Locate the cell with the specified text and output its [X, Y] center coordinate. 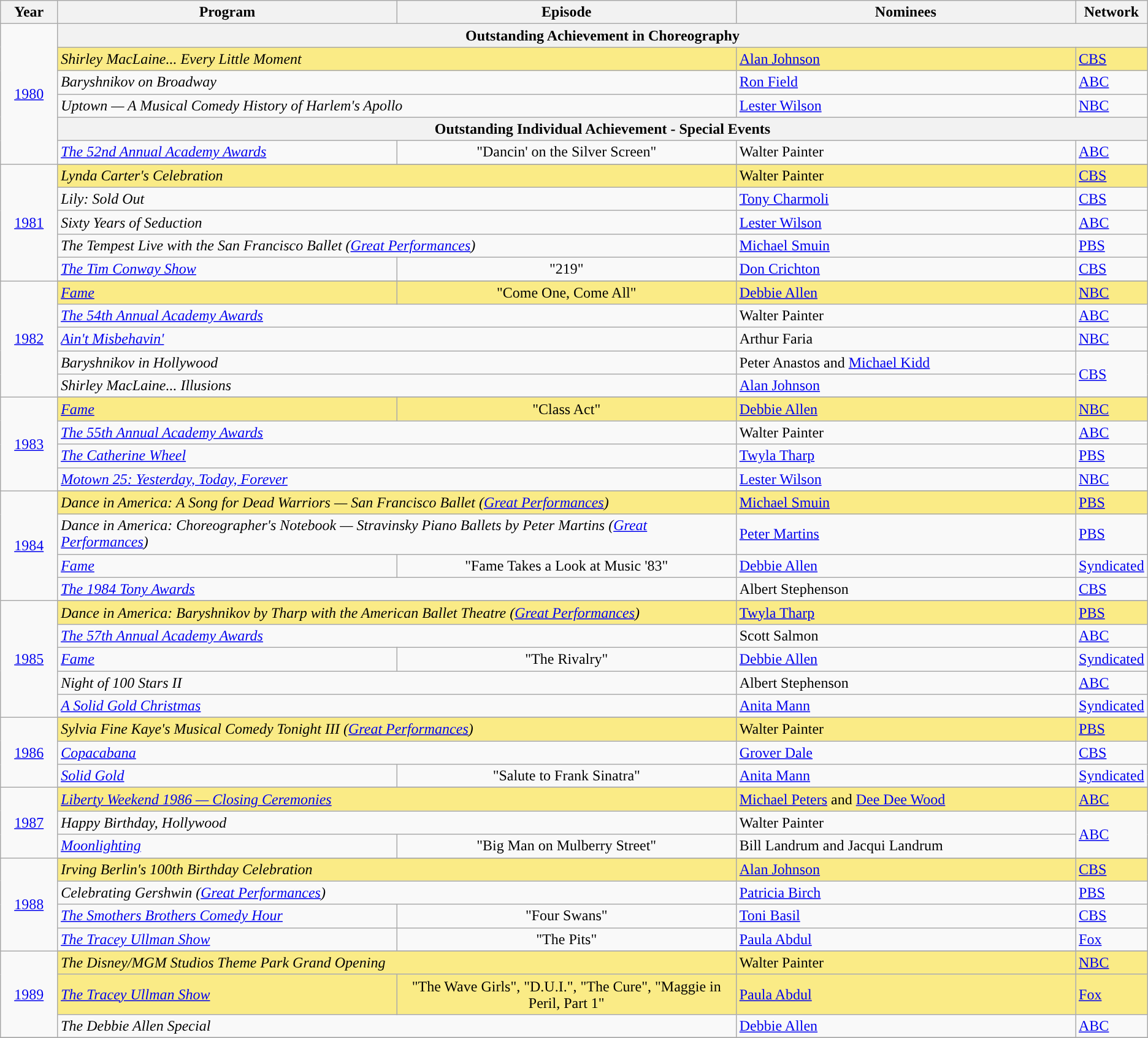
1982 [29, 339]
"Salute to Frank Sinatra" [567, 776]
Peter Anastos and Michael Kidd [905, 363]
A Solid Gold Christmas [397, 706]
Solid Gold [228, 776]
"Dancin' on the Silver Screen" [567, 152]
Michael Peters and Dee Dee Wood [905, 799]
1983 [29, 444]
1985 [29, 659]
The 57th Annual Academy Awards [397, 636]
"Big Man on Mulberry Street" [567, 846]
The Catherine Wheel [397, 456]
Sixty Years of Seduction [397, 222]
"Four Swans" [567, 916]
The 52nd Annual Academy Awards [228, 152]
Liberty Weekend 1986 — Closing Ceremonies [397, 799]
The Smothers Brothers Comedy Hour [228, 916]
Baryshnikov on Broadway [397, 82]
Arthur Faria [905, 339]
1988 [29, 904]
"Fame Takes a Look at Music '83" [567, 566]
Nominees [905, 12]
Scott Salmon [905, 636]
The Debbie Allen Special [397, 1026]
"The Rivalry" [567, 659]
Episode [567, 12]
Outstanding Individual Achievement - Special Events [603, 129]
Year [29, 12]
Bill Landrum and Jacqui Landrum [905, 846]
Outstanding Achievement in Choreography [603, 36]
Network [1112, 12]
Celebrating Gershwin (Great Performances) [397, 893]
Don Crichton [905, 269]
1980 [29, 94]
Tony Charmoli [905, 199]
1981 [29, 222]
"The Wave Girls", "D.U.I.", "The Cure", "Maggie in Peril, Part 1" [567, 994]
The 54th Annual Academy Awards [397, 316]
1987 [29, 823]
Dance in America: Choreographer's Notebook — Stravinsky Piano Ballets by Peter Martins (Great Performances) [397, 534]
"219" [567, 269]
Motown 25: Yesterday, Today, Forever [397, 479]
Shirley MacLaine... Every Little Moment [397, 59]
Dance in America: A Song for Dead Warriors — San Francisco Ballet (Great Performances) [397, 502]
Happy Birthday, Hollywood [397, 823]
Dance in America: Baryshnikov by Tharp with the American Ballet Theatre (Great Performances) [397, 612]
"Come One, Come All" [567, 293]
Baryshnikov in Hollywood [397, 363]
The 1984 Tony Awards [397, 589]
"Class Act" [567, 409]
Ron Field [905, 82]
1989 [29, 994]
Peter Martins [905, 534]
Copacabana [397, 753]
Uptown — A Musical Comedy History of Harlem's Apollo [397, 106]
Lily: Sold Out [397, 199]
Moonlighting [228, 846]
Program [228, 12]
Patricia Birch [905, 893]
Night of 100 Stars II [397, 683]
The Disney/MGM Studios Theme Park Grand Opening [397, 963]
1986 [29, 753]
1984 [29, 546]
The Tim Conway Show [228, 269]
The 55th Annual Academy Awards [397, 433]
"The Pits" [567, 939]
Toni Basil [905, 916]
Irving Berlin's 100th Birthday Celebration [397, 869]
Shirley MacLaine... Illusions [397, 386]
Lynda Carter's Celebration [397, 175]
Sylvia Fine Kaye's Musical Comedy Tonight III (Great Performances) [397, 729]
Ain't Misbehavin' [397, 339]
The Tempest Live with the San Francisco Ballet (Great Performances) [397, 245]
Grover Dale [905, 753]
